Locate the cell with the specified text and output its (x, y) center coordinate. 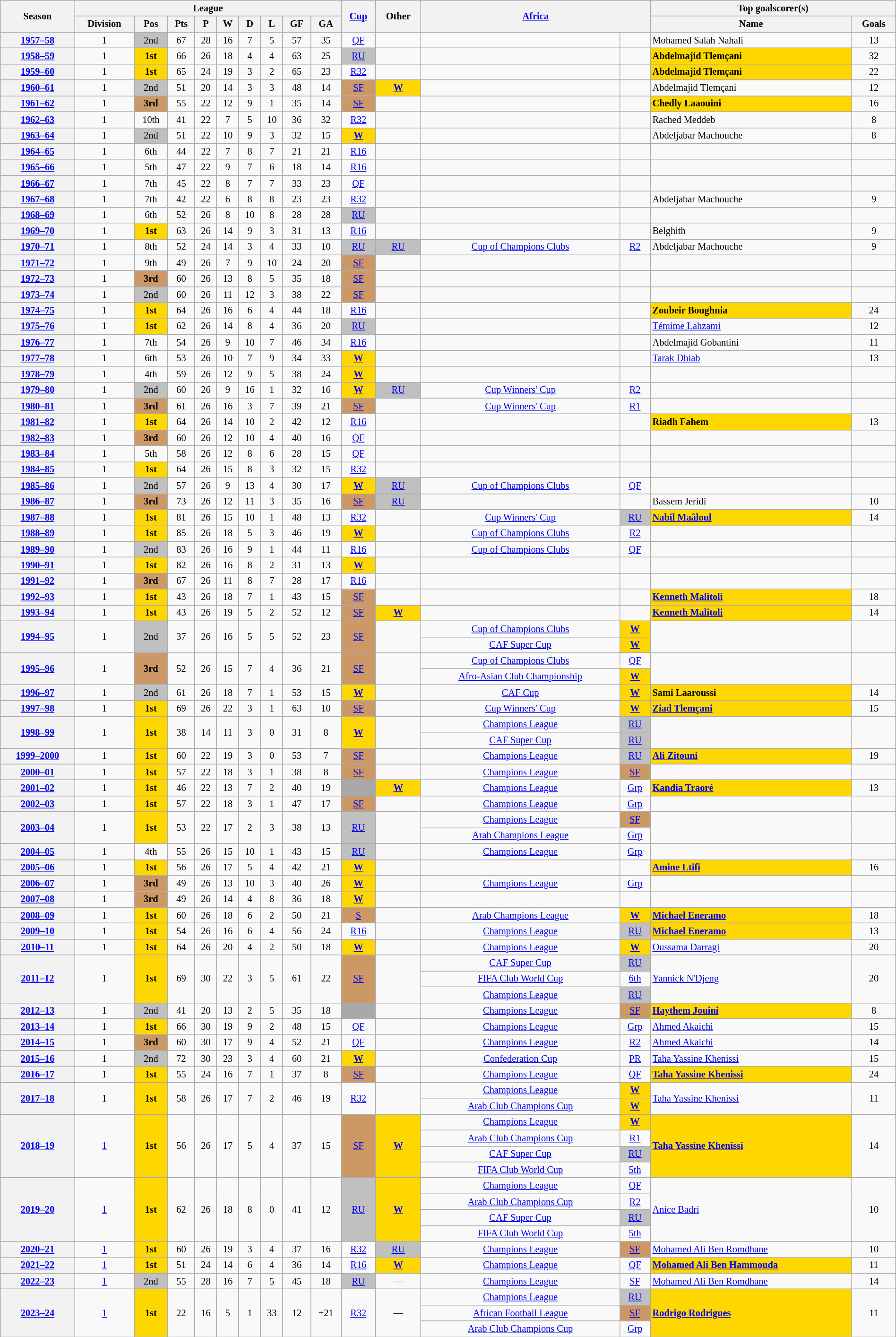
2003–04 (38, 827)
L (272, 24)
Zoubeir Boughnia (751, 311)
Goals (874, 24)
81 (181, 517)
1989–90 (38, 549)
Mohamed Salah Nahali (751, 40)
Yannick N'Djeng (751, 979)
73 (181, 502)
Riadh Fahem (751, 422)
1987–88 (38, 517)
1991–92 (38, 581)
1963–64 (38, 136)
PR (635, 1059)
Ali Zitouni (751, 756)
1979–80 (38, 390)
Nabil Maâloul (751, 517)
2006–07 (38, 883)
1970–71 (38, 247)
2009–10 (38, 931)
2020–21 (38, 1250)
2002–03 (38, 804)
1999–2000 (38, 756)
League (208, 8)
1996–97 (38, 693)
2014–15 (38, 1042)
1976–77 (38, 342)
GF (297, 24)
59 (181, 374)
85 (181, 533)
Belghith (751, 231)
25 (326, 56)
2011–12 (38, 979)
1957–58 (38, 40)
P (206, 24)
Rodrigo Rodrigues (751, 1312)
Chedly Laaouini (751, 104)
1959–60 (38, 72)
1985–86 (38, 486)
Pts (181, 24)
1971–72 (38, 263)
2004–05 (38, 851)
1982–83 (38, 438)
2017–18 (38, 1098)
1980–81 (38, 406)
1964–65 (38, 151)
1977–78 (38, 358)
2012–13 (38, 1011)
2010–11 (38, 947)
Sami Laaroussi (751, 693)
2000–01 (38, 772)
Cup (358, 16)
1974–75 (38, 311)
1978–79 (38, 374)
2016–17 (38, 1074)
1961–62 (38, 104)
1965–66 (38, 167)
2023–24 (38, 1312)
Anice Badri (751, 1209)
GA (326, 24)
1962–63 (38, 120)
Top goalscorer(s) (773, 8)
1960–61 (38, 88)
Haythem Jouini (751, 1011)
CAF Cup (521, 693)
8th (151, 247)
1990–91 (38, 565)
1986–87 (38, 502)
1968–69 (38, 215)
2022–23 (38, 1281)
1993–94 (38, 613)
39 (297, 406)
1997–98 (38, 708)
S (358, 915)
Bassem Jeridi (751, 502)
1995–96 (38, 668)
2013–14 (38, 1026)
African Football League (521, 1313)
D (250, 24)
Amine Ltifi (751, 868)
Rached Meddeb (751, 120)
2001–02 (38, 788)
2019–20 (38, 1209)
1967–68 (38, 199)
1983–84 (38, 454)
Kandia Traoré (751, 788)
Name (751, 24)
Ziad Tlemçani (751, 708)
Other (398, 16)
1972–73 (38, 278)
Mohamed Ali Ben Hammouda (751, 1265)
1969–70 (38, 231)
+21 (326, 1312)
1966–67 (38, 183)
2018–19 (38, 1146)
82 (181, 565)
2007–08 (38, 899)
Division (104, 24)
2015–16 (38, 1059)
2021–22 (38, 1265)
Oussama Darragi (751, 947)
Season (38, 16)
Abdelmajid Gobantini (751, 342)
1988–89 (38, 533)
Tarak Dhiab (751, 358)
Confederation Cup (521, 1059)
Pos (151, 24)
1992–93 (38, 597)
Afro-Asian Club Championship (521, 677)
Témime Lahzami (751, 326)
1973–74 (38, 295)
83 (181, 549)
Africa (536, 16)
2008–09 (38, 915)
10th (151, 120)
2005–06 (38, 868)
1981–82 (38, 422)
1984–85 (38, 469)
1958–59 (38, 56)
72 (181, 1059)
1998–99 (38, 732)
1975–76 (38, 326)
1994–95 (38, 636)
9th (151, 263)
